Provide the (X, Y) coordinate of the cell's center where the given text is located.  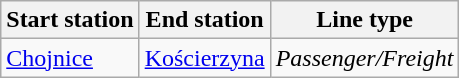
Kościerzyna (204, 58)
Passenger/Freight (364, 58)
Start station (70, 20)
Chojnice (70, 58)
End station (204, 20)
Line type (364, 20)
